Output the (X, Y) coordinate of the center of the cell containing the given text.  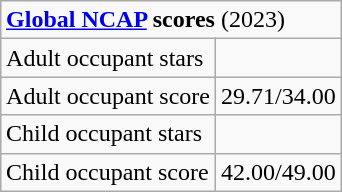
Child occupant score (108, 172)
Global NCAP scores (2023) (172, 20)
42.00/49.00 (279, 172)
29.71/34.00 (279, 96)
Child occupant stars (108, 134)
Adult occupant score (108, 96)
Adult occupant stars (108, 58)
